For the text-containing cell, return its midpoint in (x, y) coordinate format. 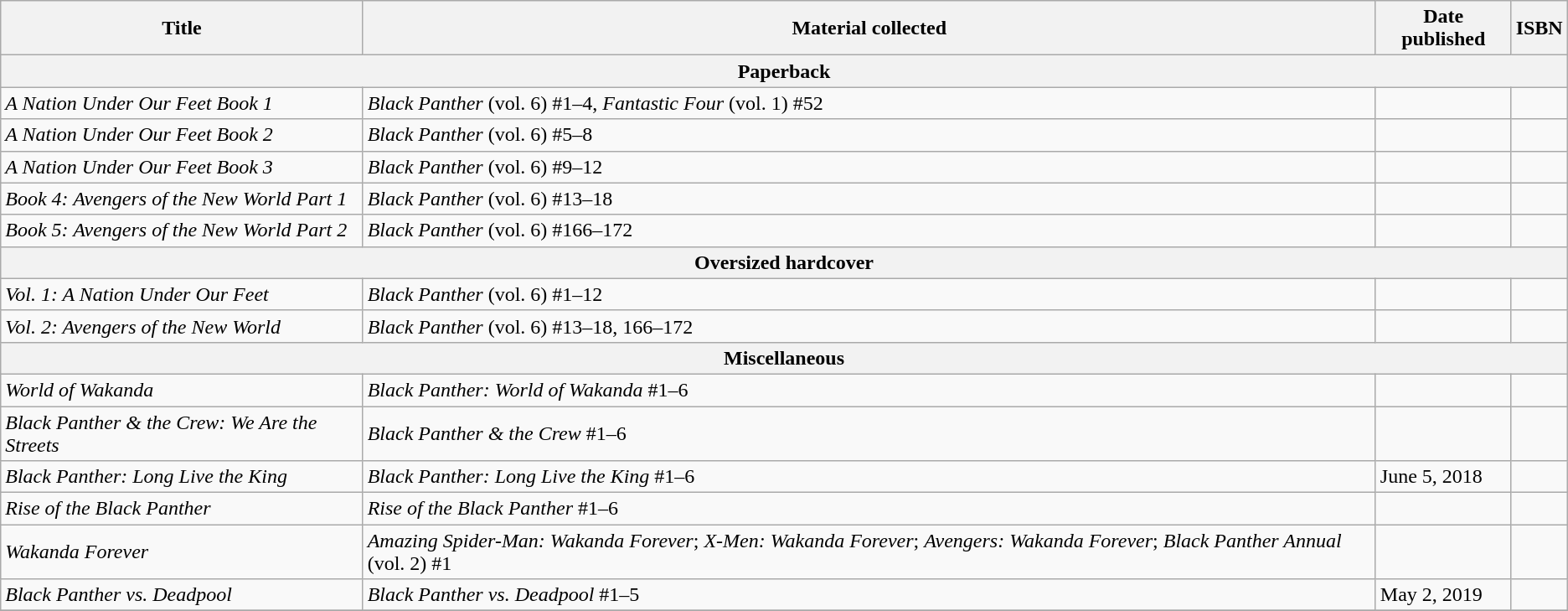
A Nation Under Our Feet Book 1 (182, 103)
Black Panther (vol. 6) #9–12 (869, 167)
Black Panther vs. Deadpool #1–5 (869, 595)
Material collected (869, 28)
Black Panther (vol. 6) #166–172 (869, 230)
Vol. 1: A Nation Under Our Feet (182, 294)
Black Panther: Long Live the King #1–6 (869, 477)
Wakanda Forever (182, 551)
May 2, 2019 (1443, 595)
Miscellaneous (784, 358)
Title (182, 28)
Black Panther vs. Deadpool (182, 595)
A Nation Under Our Feet Book 2 (182, 135)
Black Panther (vol. 6) #5–8 (869, 135)
Amazing Spider-Man: Wakanda Forever; X-Men: Wakanda Forever; Avengers: Wakanda Forever; Black Panther Annual (vol. 2) #1 (869, 551)
Book 5: Avengers of the New World Part 2 (182, 230)
Black Panther (vol. 6) #1–12 (869, 294)
Black Panther (vol. 6) #13–18, 166–172 (869, 326)
June 5, 2018 (1443, 477)
A Nation Under Our Feet Book 3 (182, 167)
Black Panther: World of Wakanda #1–6 (869, 390)
Oversized hardcover (784, 262)
Date published (1443, 28)
Rise of the Black Panther (182, 509)
Black Panther (vol. 6) #13–18 (869, 199)
Black Panther: Long Live the King (182, 477)
Black Panther (vol. 6) #1–4, Fantastic Four (vol. 1) #52 (869, 103)
ISBN (1540, 28)
Black Panther & the Crew: We Are the Streets (182, 432)
World of Wakanda (182, 390)
Book 4: Avengers of the New World Part 1 (182, 199)
Black Panther & the Crew #1–6 (869, 432)
Paperback (784, 71)
Rise of the Black Panther #1–6 (869, 509)
Vol. 2: Avengers of the New World (182, 326)
